For the text-containing cell, return its midpoint in (x, y) coordinate format. 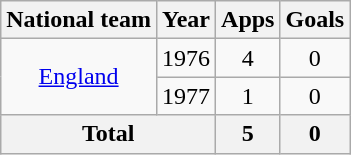
1976 (186, 58)
1977 (186, 96)
National team (79, 20)
Apps (248, 20)
Total (108, 134)
1 (248, 96)
4 (248, 58)
Goals (315, 20)
England (79, 77)
Year (186, 20)
5 (248, 134)
